For the text-containing cell, return its midpoint in (x, y) coordinate format. 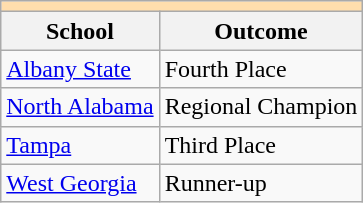
Third Place (261, 145)
Regional Champion (261, 107)
Fourth Place (261, 69)
Runner-up (261, 183)
North Alabama (80, 107)
Outcome (261, 31)
School (80, 31)
Albany State (80, 69)
Tampa (80, 145)
West Georgia (80, 183)
